Pinpoint the cell where the given text exists, returning its [X, Y] midpoint coordinate. 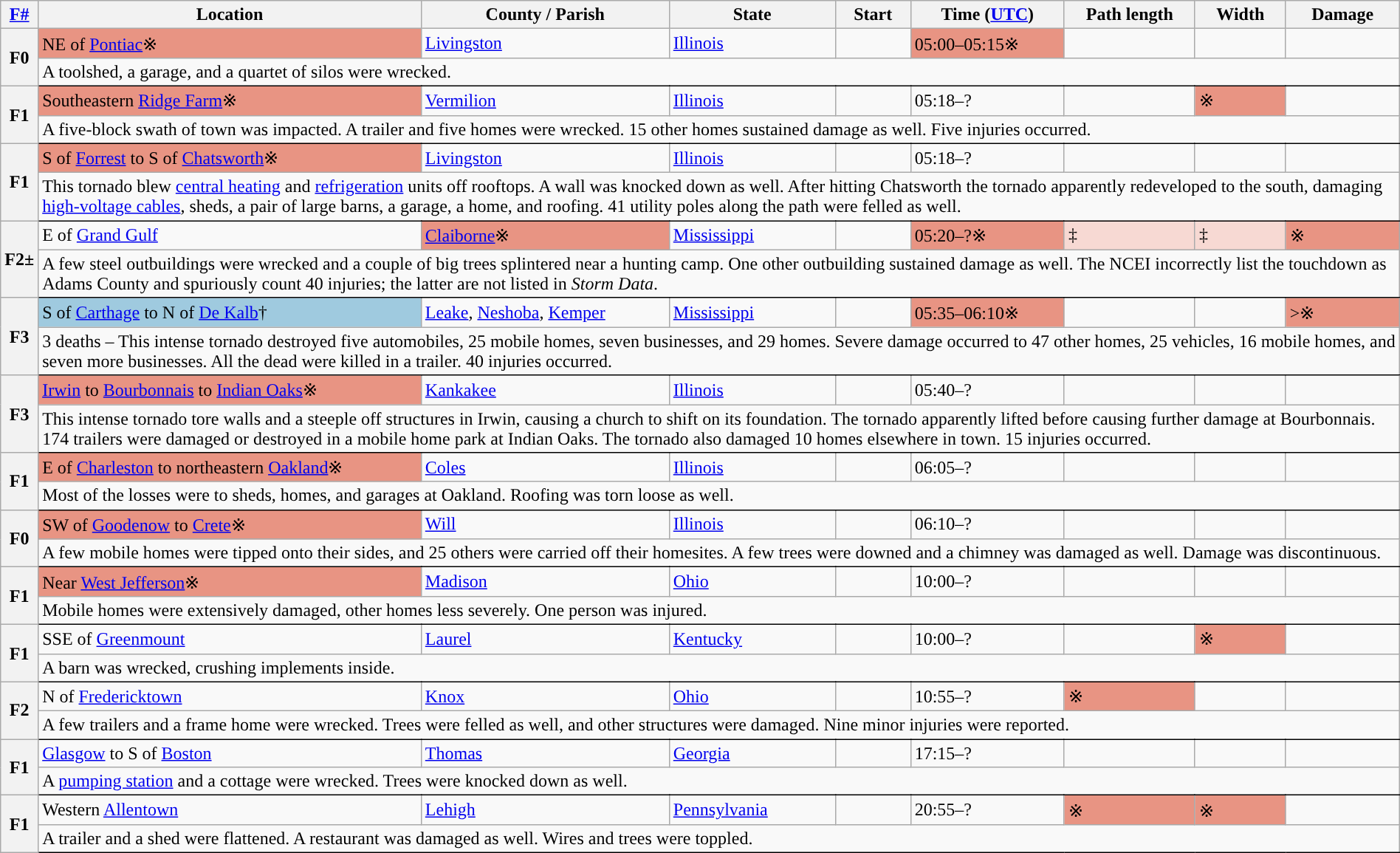
05:20–?※ [987, 236]
06:10–? [987, 524]
Path length [1130, 15]
Irwin to Bourbonnais to Indian Oaks※ [230, 390]
S of Forrest to S of Chatsworth※ [230, 158]
County / Parish [545, 15]
Will [545, 524]
SW of Goodenow to Crete※ [230, 524]
Most of the losses were to sheds, homes, and garages at Oakland. Roofing was torn loose as well. [719, 496]
SSE of Greenmount [230, 639]
05:00–05:15※ [987, 44]
Kankakee [545, 390]
Kentucky [752, 639]
Damage [1342, 15]
Western Allentown [230, 810]
A barn was wrecked, crushing implements inside. [719, 668]
F2 [19, 710]
17:15–? [987, 753]
Knox [545, 696]
Madison [545, 582]
Coles [545, 467]
State [752, 15]
Lehigh [545, 810]
Thomas [545, 753]
F2± [19, 260]
05:40–? [987, 390]
Leake, Neshoba, Kemper [545, 312]
A few trailers and a frame home were wrecked. Trees were felled as well, and other structures were damaged. Nine minor injuries were reported. [719, 725]
A pumping station and a cottage were wrecked. Trees were knocked down as well. [719, 781]
06:05–? [987, 467]
Mobile homes were extensively damaged, other homes less severely. One person was injured. [719, 610]
Location [230, 15]
A five-block swath of town was impacted. A trailer and five homes were wrecked. 15 other homes sustained damage as well. Five injuries occurred. [719, 129]
Laurel [545, 639]
Vermilion [545, 100]
Claiborne※ [545, 236]
Pennsylvania [752, 810]
Georgia [752, 753]
Near West Jefferson※ [230, 582]
F# [19, 15]
Width [1241, 15]
E of Charleston to northeastern Oakland※ [230, 467]
20:55–? [987, 810]
Time (UTC) [987, 15]
A trailer and a shed were flattened. A restaurant was damaged as well. Wires and trees were toppled. [719, 838]
NE of Pontiac※ [230, 44]
>※ [1342, 312]
N of Fredericktown [230, 696]
05:35–06:10※ [987, 312]
S of Carthage to N of De Kalb† [230, 312]
Southeastern Ridge Farm※ [230, 100]
E of Grand Gulf [230, 236]
Start [873, 15]
A toolshed, a garage, and a quartet of silos were wrecked. [719, 72]
10:55–? [987, 696]
Glasgow to S of Boston [230, 753]
